From the cell containing the given text, extract its center point as [x, y] coordinate. 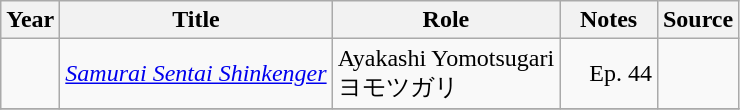
Role [446, 20]
Notes [609, 20]
Ep. 44 [609, 74]
Samurai Sentai Shinkenger [196, 74]
Title [196, 20]
Ayakashi Yomotsugariヨモツガリ [446, 74]
Year [30, 20]
Source [698, 20]
